Extract the (x, y) coordinate from the center of the cell holding the provided text.  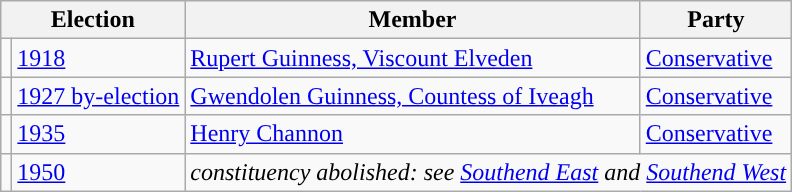
Gwendolen Guinness, Countess of Iveagh (412, 96)
Henry Channon (412, 134)
Election (93, 20)
Rupert Guinness, Viscount Elveden (412, 58)
1918 (98, 58)
constituency abolished: see Southend East and Southend West (488, 172)
Party (716, 20)
Member (412, 20)
1935 (98, 134)
1950 (98, 172)
1927 by-election (98, 96)
